Scan for the cell matching the given text and deliver its (x, y) coordinate at center. 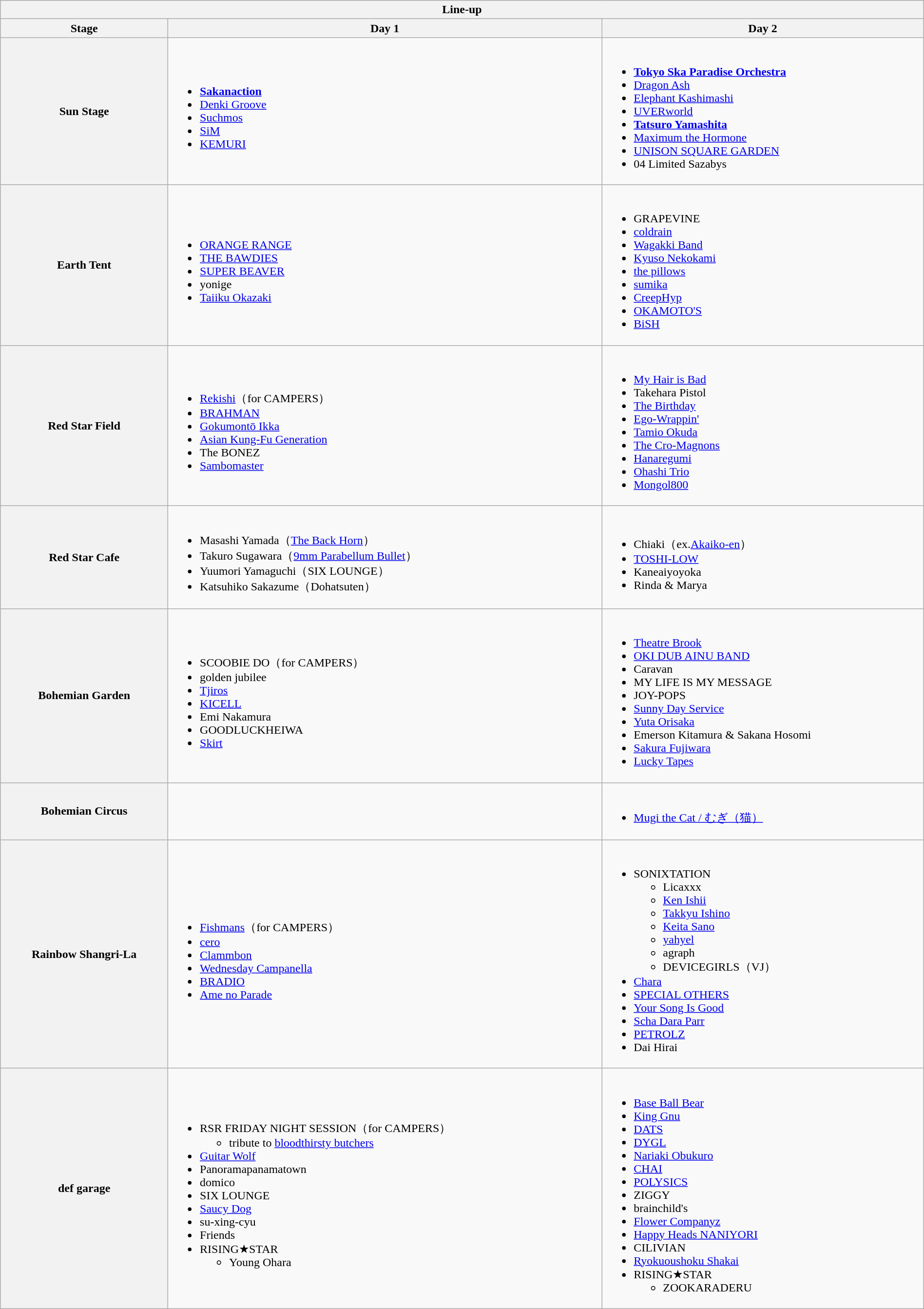
Line-up (462, 10)
SCOOBIE DO（for CAMPERS）golden jubileeTjirosKICELLEmi NakamuraGOODLUCKHEIWASkirt (385, 696)
Chiaki（ex.Akaiko-en）TOSHI-LOWKaneaiyoyokaRinda & Marya (763, 557)
Rainbow Shangri-La (84, 955)
Red Star Cafe (84, 557)
Bohemian Circus (84, 811)
SakanactionDenki GrooveSuchmosSiMKEMURI (385, 111)
Bohemian Garden (84, 696)
Red Star Field (84, 425)
Fishmans（for CAMPERS）ceroClammbonWednesday CampanellaBRADIOAme no Parade (385, 955)
Stage (84, 28)
Sun Stage (84, 111)
Rekishi（for CAMPERS）BRAHMANGokumontō IkkaAsian Kung-Fu GenerationThe BONEZSambomaster (385, 425)
ORANGE RANGETHE BAWDIESSUPER BEAVERyonigeTaiiku Okazaki (385, 265)
Masashi Yamada（The Back Horn）Takuro Sugawara（9mm Parabellum Bullet）Yuumori Yamaguchi（SIX LOUNGE）Katsuhiko Sakazume（Dohatsuten） (385, 557)
Tokyo Ska Paradise OrchestraDragon AshElephant KashimashiUVERworldTatsuro YamashitaMaximum the HormoneUNISON SQUARE GARDEN04 Limited Sazabys (763, 111)
My Hair is BadTakehara PistolThe BirthdayEgo-Wrappin'Tamio OkudaThe Cro-MagnonsHanaregumiOhashi TrioMongol800 (763, 425)
Day 1 (385, 28)
def garage (84, 1189)
Mugi the Cat / むぎ（猫） (763, 811)
SONIXTATIONLicaxxxKen IshiiTakkyu IshinoKeita SanoyahyelagraphDEVICEGIRLS（VJ）CharaSPECIAL OTHERSYour Song Is GoodScha Dara ParrPETROLZDai Hirai (763, 955)
Day 2 (763, 28)
Earth Tent (84, 265)
GRAPEVINEcoldrainWagakki BandKyuso Nekokamithe pillowssumikaCreepHypOKAMOTO'SBiSH (763, 265)
